Return the (X, Y) coordinate for the center point of the cell that contains the specified text.  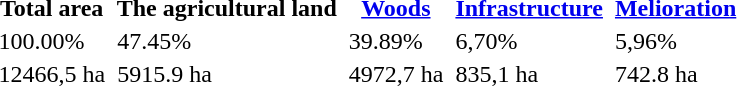
5,96% (672, 41)
6,70% (526, 41)
47.45% (224, 41)
39.89% (393, 41)
